For the text-containing cell, return its midpoint in [x, y] coordinate format. 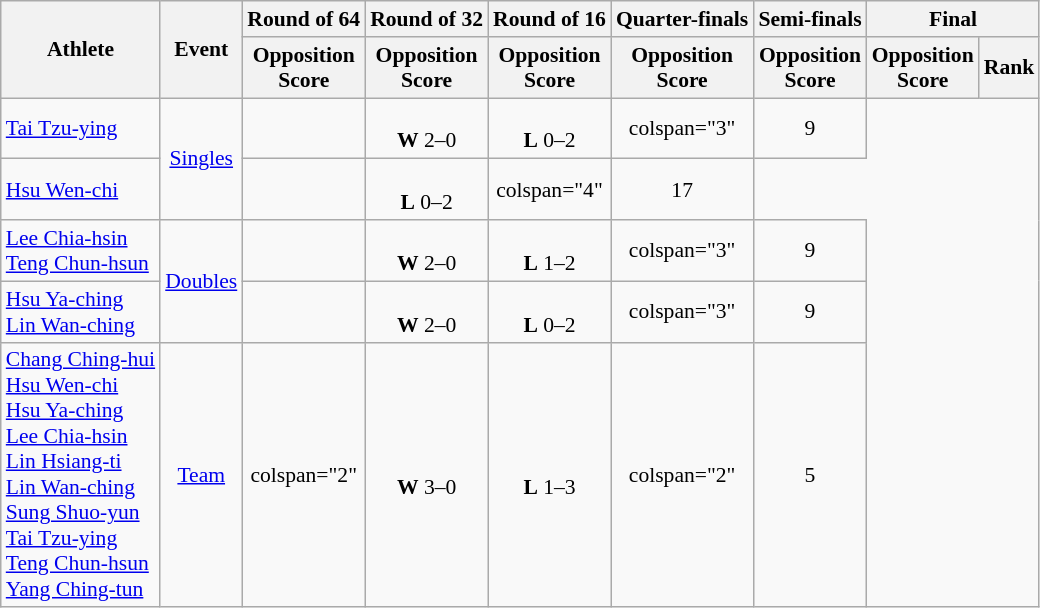
Round of 32 [426, 19]
Tai Tzu-ying [80, 128]
Quarter-finals [682, 19]
Hsu Ya-chingLin Wan-ching [80, 312]
W 3–0 [426, 474]
Hsu Wen-chi [80, 190]
L 1–2 [550, 250]
Team [201, 474]
Round of 16 [550, 19]
Rank [1010, 68]
Event [201, 50]
5 [810, 474]
Final [954, 19]
colspan="4" [550, 190]
Round of 64 [304, 19]
17 [682, 190]
Doubles [201, 281]
Athlete [80, 50]
Singles [201, 159]
Chang Ching-huiHsu Wen-chiHsu Ya-chingLee Chia-hsinLin Hsiang-tiLin Wan-chingSung Shuo-yunTai Tzu-yingTeng Chun-hsunYang Ching-tun [80, 474]
L 1–3 [550, 474]
Semi-finals [810, 19]
Lee Chia-hsinTeng Chun-hsun [80, 250]
